Output the (x, y) coordinate of the center of the cell containing the given text.  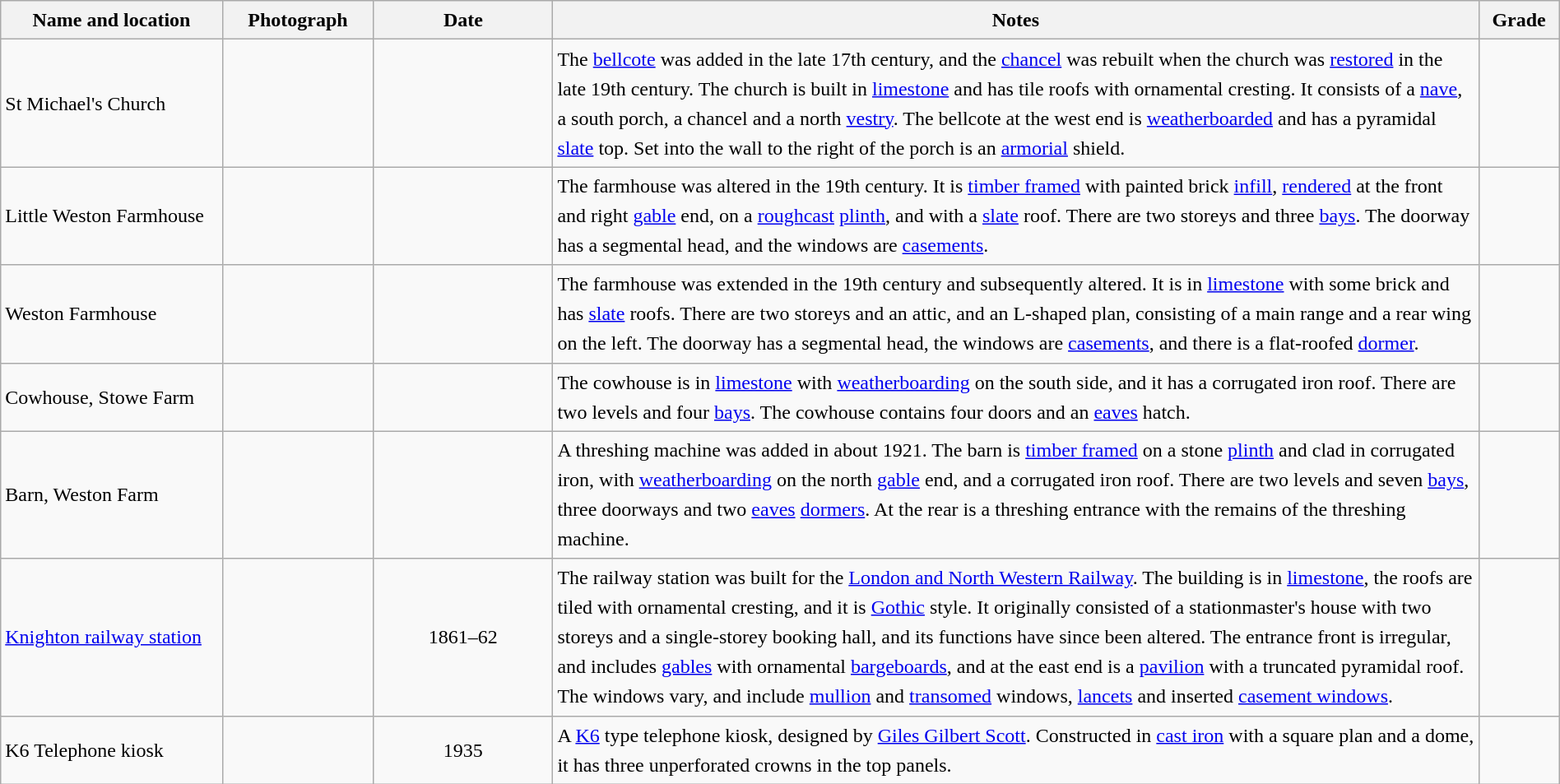
Cowhouse, Stowe Farm (112, 397)
Date (463, 20)
Weston Farmhouse (112, 314)
St Michael's Church (112, 104)
1935 (463, 750)
1861–62 (463, 637)
Barn, Weston Farm (112, 495)
Notes (1015, 20)
Photograph (298, 20)
Little Weston Farmhouse (112, 216)
Grade (1519, 20)
K6 Telephone kiosk (112, 750)
Name and location (112, 20)
Knighton railway station (112, 637)
